Scan for the cell matching the given text and deliver its (X, Y) coordinate at center. 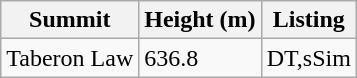
Summit (70, 20)
636.8 (200, 58)
DT,sSim (308, 58)
Taberon Law (70, 58)
Height (m) (200, 20)
Listing (308, 20)
